Capture the cell that displays the provided text and extract its [x, y] central coordinate. 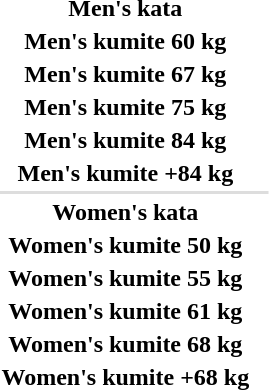
Women's kumite 50 kg [126, 245]
Women's kumite 55 kg [126, 278]
Men's kumite 67 kg [126, 74]
Women's kumite 61 kg [126, 311]
Men's kumite 60 kg [126, 41]
Men's kumite +84 kg [126, 173]
Men's kumite 84 kg [126, 140]
Men's kumite 75 kg [126, 107]
Women's kata [126, 212]
Women's kumite 68 kg [126, 344]
